Determine the [X, Y] coordinate at the center of the cell enclosing the given text.  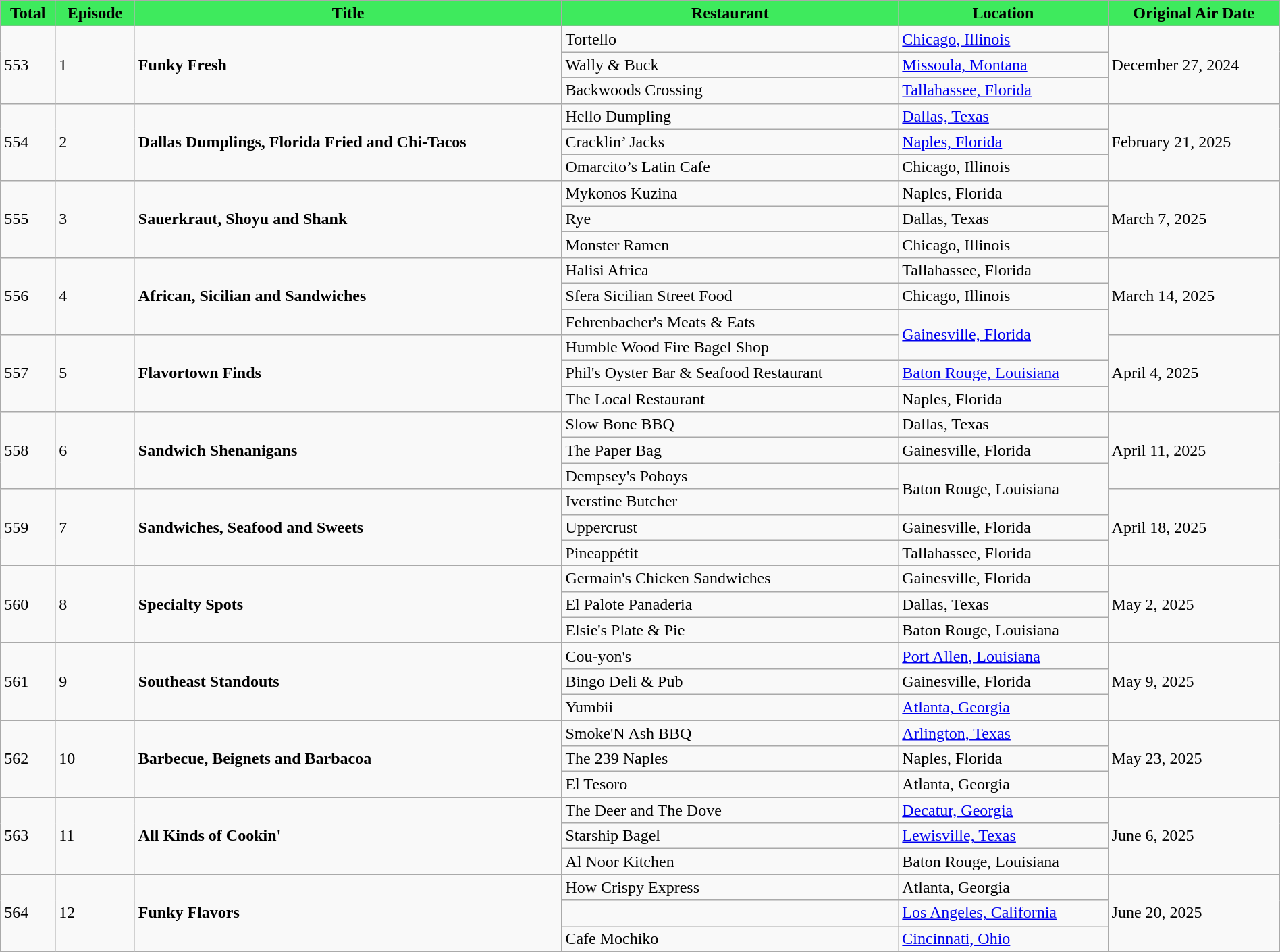
10 [95, 758]
March 14, 2025 [1194, 296]
December 27, 2024 [1194, 65]
7 [95, 527]
Funky Fresh [348, 65]
The 239 Naples [730, 759]
Iverstine Butcher [730, 502]
Yumbii [730, 707]
557 [28, 373]
Barbecue, Beignets and Barbacoa [348, 758]
El Tesoro [730, 785]
June 6, 2025 [1194, 836]
Funky Flavors [348, 913]
The Paper Bag [730, 450]
Cincinnati, Ohio [1003, 938]
Sandwiches, Seafood and Sweets [348, 527]
Flavortown Finds [348, 373]
African, Sicilian and Sandwiches [348, 296]
Sauerkraut, Shoyu and Shank [348, 219]
The Local Restaurant [730, 399]
Arlington, Texas [1003, 733]
Total [28, 14]
April 4, 2025 [1194, 373]
1 [95, 65]
11 [95, 836]
560 [28, 604]
Halisi Africa [730, 270]
May 23, 2025 [1194, 758]
12 [95, 913]
Dallas Dumplings, Florida Fried and Chi-Tacos [348, 142]
556 [28, 296]
Pineappétit [730, 553]
How Crispy Express [730, 887]
Missoula, Montana [1003, 65]
Sandwich Shenanigans [348, 450]
4 [95, 296]
559 [28, 527]
6 [95, 450]
May 9, 2025 [1194, 681]
Dempsey's Poboys [730, 476]
Humble Wood Fire Bagel Shop [730, 348]
All Kinds of Cookin' [348, 836]
Sfera Sicilian Street Food [730, 296]
Slow Bone BBQ [730, 425]
558 [28, 450]
Location [1003, 14]
554 [28, 142]
Elsie's Plate & Pie [730, 630]
562 [28, 758]
Cracklin’ Jacks [730, 142]
Fehrenbacher's Meats & Eats [730, 322]
9 [95, 681]
563 [28, 836]
March 7, 2025 [1194, 219]
El Palote Panaderia [730, 604]
Title [348, 14]
561 [28, 681]
553 [28, 65]
Rye [730, 219]
Germain's Chicken Sandwiches [730, 579]
June 20, 2025 [1194, 913]
Lewisville, Texas [1003, 836]
Uppercrust [730, 527]
The Deer and The Dove [730, 810]
Specialty Spots [348, 604]
Backwoods Crossing [730, 90]
Smoke'N Ash BBQ [730, 733]
Omarcito’s Latin Cafe [730, 167]
Starship Bagel [730, 836]
Episode [95, 14]
Los Angeles, California [1003, 913]
3 [95, 219]
5 [95, 373]
Bingo Deli & Pub [730, 681]
Wally & Buck [730, 65]
Al Noor Kitchen [730, 862]
Monster Ramen [730, 244]
April 18, 2025 [1194, 527]
Original Air Date [1194, 14]
Tortello [730, 39]
2 [95, 142]
Decatur, Georgia [1003, 810]
8 [95, 604]
Cou-yon's [730, 656]
564 [28, 913]
Restaurant [730, 14]
555 [28, 219]
Phil's Oyster Bar & Seafood Restaurant [730, 373]
April 11, 2025 [1194, 450]
Port Allen, Louisiana [1003, 656]
Southeast Standouts [348, 681]
Mykonos Kuzina [730, 193]
Cafe Mochiko [730, 938]
February 21, 2025 [1194, 142]
May 2, 2025 [1194, 604]
Hello Dumpling [730, 116]
